Scan for the cell matching the given text and deliver its [X, Y] coordinate at center. 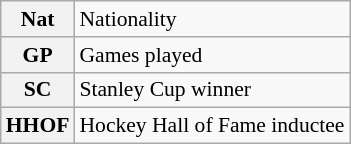
Games played [212, 55]
SC [38, 90]
HHOF [38, 126]
Nationality [212, 19]
Stanley Cup winner [212, 90]
GP [38, 55]
Hockey Hall of Fame inductee [212, 126]
Nat [38, 19]
